Output the (X, Y) coordinate of the center of the cell containing the given text.  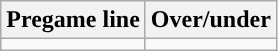
Pregame line (74, 20)
Over/under (210, 20)
